Find where the given text appears and provide that cell's center as [X, Y] coordinate. 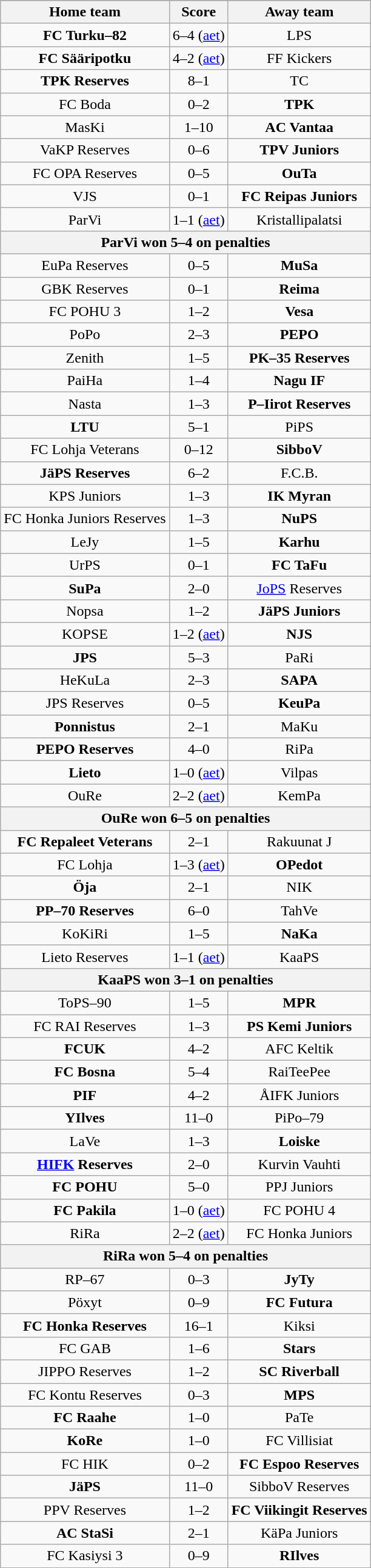
FC TaFu [299, 565]
Nasta [85, 404]
4–2 (aet) [199, 58]
JyTy [299, 1279]
KOPSE [85, 634]
Nagu IF [299, 381]
KeuPa [299, 703]
Nopsa [85, 611]
Lieto [85, 772]
KPS Juniors [85, 496]
LaVe [85, 1141]
FC Lohja Veterans [85, 450]
PiPS [299, 427]
FC Honka Juniors [299, 1233]
NuPS [299, 519]
FC RAI Reserves [85, 1026]
FCUK [85, 1049]
RIlves [299, 1556]
FC Futura [299, 1302]
RaiTeePee [299, 1072]
FC Sääripotku [85, 58]
PEPO Reserves [85, 749]
GBK Reserves [85, 289]
FC Honka Juniors Reserves [85, 519]
5–0 [199, 1187]
Zenith [85, 358]
JPS [85, 657]
EuPa Reserves [85, 265]
PaTe [299, 1418]
1–3 (aet) [199, 865]
5–1 [199, 427]
LeJy [85, 542]
0–6 [199, 150]
ParVi [85, 219]
P–Iirot Reserves [299, 404]
JäPS [85, 1487]
SibboV Reserves [299, 1487]
Öja [85, 888]
TC [299, 81]
OuRe won 6–5 on penalties [185, 819]
MasKi [85, 127]
FC Kontu Reserves [85, 1394]
AC StaSi [85, 1533]
5–3 [199, 657]
F.C.B. [299, 473]
OPedot [299, 865]
8–1 [199, 81]
YIlves [85, 1118]
Vesa [299, 312]
VJS [85, 196]
5–4 [199, 1072]
Score [199, 12]
FC Lohja [85, 865]
UrPS [85, 565]
JäPS Juniors [299, 611]
1–4 [199, 381]
0–12 [199, 450]
FC Boda [85, 104]
KoKiRi [85, 934]
1–2 (aet) [199, 634]
FC Turku–82 [85, 35]
FC POHU [85, 1187]
MuSa [299, 265]
SAPA [299, 680]
OuRe [85, 796]
1–10 [199, 127]
FC HIK [85, 1464]
MPS [299, 1394]
RiRa [85, 1233]
TPK [299, 104]
SibboV [299, 450]
FC Reipas Juniors [299, 196]
KemPa [299, 796]
MPR [299, 1003]
FC GAB [85, 1348]
FC Bosna [85, 1072]
LPS [299, 35]
SuPa [85, 588]
RiRa won 5–4 on penalties [185, 1256]
FC Raahe [85, 1418]
NIK [299, 888]
PPJ Juniors [299, 1187]
PIF [85, 1095]
PPV Reserves [85, 1510]
MaKu [299, 726]
FC Kasiysi 3 [85, 1556]
NJS [299, 634]
HIFK Reserves [85, 1164]
JäPS Reserves [85, 473]
ToPS–90 [85, 1003]
6–2 [199, 473]
KäPa Juniors [299, 1533]
Home team [85, 12]
PS Kemi Juniors [299, 1026]
TPV Juniors [299, 150]
PP–70 Reserves [85, 911]
Kristallipalatsi [299, 219]
FC POHU 3 [85, 312]
4–0 [199, 749]
Stars [299, 1348]
Lieto Reserves [85, 957]
FC Pakila [85, 1210]
6–4 (aet) [199, 35]
JoPS Reserves [299, 588]
JIPPO Reserves [85, 1371]
PoPo [85, 335]
Ponnistus [85, 726]
FC Honka Reserves [85, 1325]
HeKuLa [85, 680]
SC Riverball [299, 1371]
ÅIFK Juniors [299, 1095]
Loiske [299, 1141]
OuTa [299, 173]
Karhu [299, 542]
FC POHU 4 [299, 1210]
FC Repaleet Veterans [85, 842]
PK–35 Reserves [299, 358]
Pöxyt [85, 1302]
Rakuunat J [299, 842]
IK Myran [299, 496]
Vilpas [299, 772]
TPK Reserves [85, 81]
Away team [299, 12]
PiPo–79 [299, 1118]
RiPa [299, 749]
Kiksi [299, 1325]
6–0 [199, 911]
JPS Reserves [85, 703]
KaaPS won 3–1 on penalties [185, 980]
AFC Keltik [299, 1049]
FC Espoo Reserves [299, 1464]
16–1 [199, 1325]
FC Viikingit Reserves [299, 1510]
FC OPA Reserves [85, 173]
ParVi won 5–4 on penalties [185, 242]
LTU [85, 427]
Kurvin Vauhti [299, 1164]
AC Vantaa [299, 127]
1–6 [199, 1348]
Reima [299, 289]
FC Villisiat [299, 1441]
TahVe [299, 911]
VaKP Reserves [85, 150]
NaKa [299, 934]
PaRi [299, 657]
KoRe [85, 1441]
KaaPS [299, 957]
RP–67 [85, 1279]
PaiHa [85, 381]
PEPO [299, 335]
FF Kickers [299, 58]
